Identify which cell holds the provided text, then report its (X, Y) central coordinate. 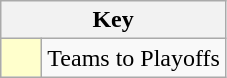
Key (114, 20)
Teams to Playoffs (134, 58)
